Determine the [x, y] coordinate at the center of the cell enclosing the given text.  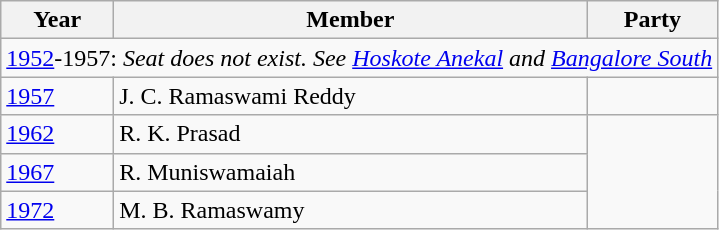
1967 [58, 172]
M. B. Ramaswamy [350, 210]
R. Muniswamaiah [350, 172]
J. C. Ramaswami Reddy [350, 96]
1952-1957: Seat does not exist. See Hoskote Anekal and Bangalore South [360, 58]
1962 [58, 134]
Party [652, 20]
1957 [58, 96]
R. K. Prasad [350, 134]
1972 [58, 210]
Year [58, 20]
Member [350, 20]
